Find where the given text appears and provide that cell's center as [X, Y] coordinate. 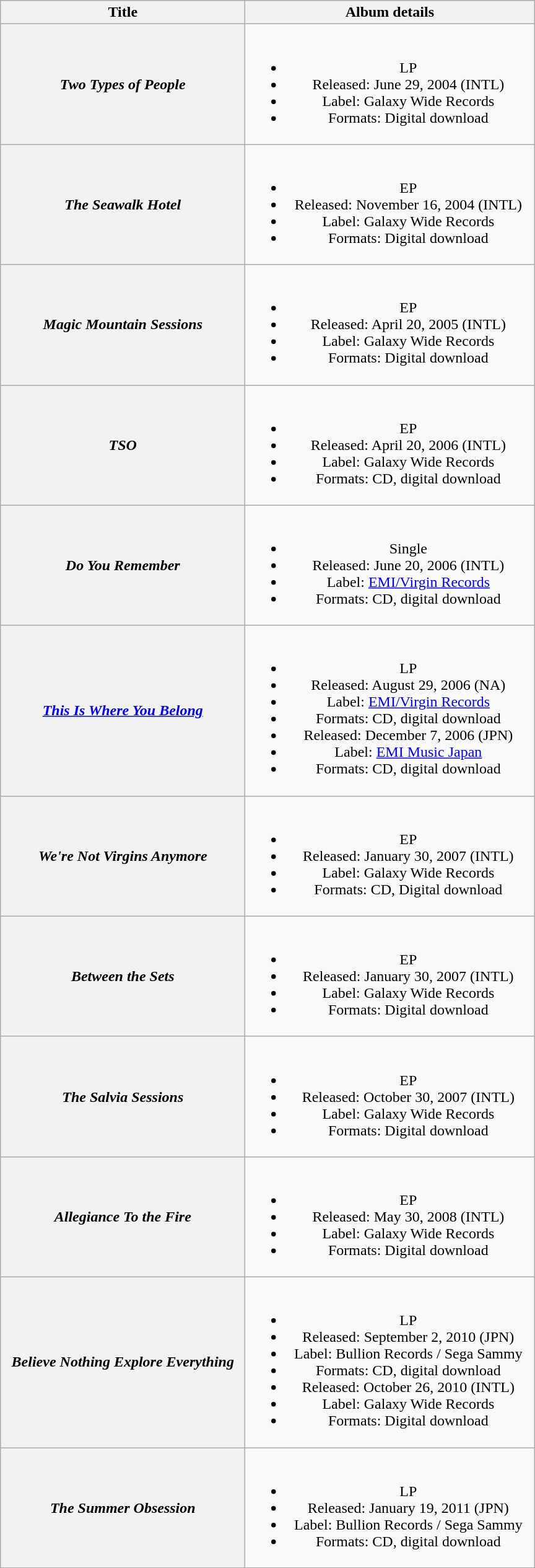
The Summer Obsession [123, 1508]
LPReleased: June 29, 2004 (INTL)Label: Galaxy Wide RecordsFormats: Digital download [390, 84]
This Is Where You Belong [123, 710]
Do You Remember [123, 565]
EPReleased: November 16, 2004 (INTL)Label: Galaxy Wide RecordsFormats: Digital download [390, 205]
TSO [123, 445]
SingleReleased: June 20, 2006 (INTL)Label: EMI/Virgin RecordsFormats: CD, digital download [390, 565]
EPReleased: April 20, 2006 (INTL)Label: Galaxy Wide RecordsFormats: CD, digital download [390, 445]
EPReleased: January 30, 2007 (INTL)Label: Galaxy Wide RecordsFormats: Digital download [390, 976]
Magic Mountain Sessions [123, 325]
EPReleased: October 30, 2007 (INTL)Label: Galaxy Wide RecordsFormats: Digital download [390, 1096]
Title [123, 12]
EPReleased: April 20, 2005 (INTL)Label: Galaxy Wide RecordsFormats: Digital download [390, 325]
EPReleased: May 30, 2008 (INTL)Label: Galaxy Wide RecordsFormats: Digital download [390, 1217]
The Salvia Sessions [123, 1096]
Two Types of People [123, 84]
EPReleased: January 30, 2007 (INTL)Label: Galaxy Wide RecordsFormats: CD, Digital download [390, 856]
Allegiance To the Fire [123, 1217]
Between the Sets [123, 976]
Album details [390, 12]
We're Not Virgins Anymore [123, 856]
Believe Nothing Explore Everything [123, 1362]
The Seawalk Hotel [123, 205]
LPReleased: January 19, 2011 (JPN)Label: Bullion Records / Sega SammyFormats: CD, digital download [390, 1508]
